Return the [x, y] coordinate for the center point of the cell that contains the specified text.  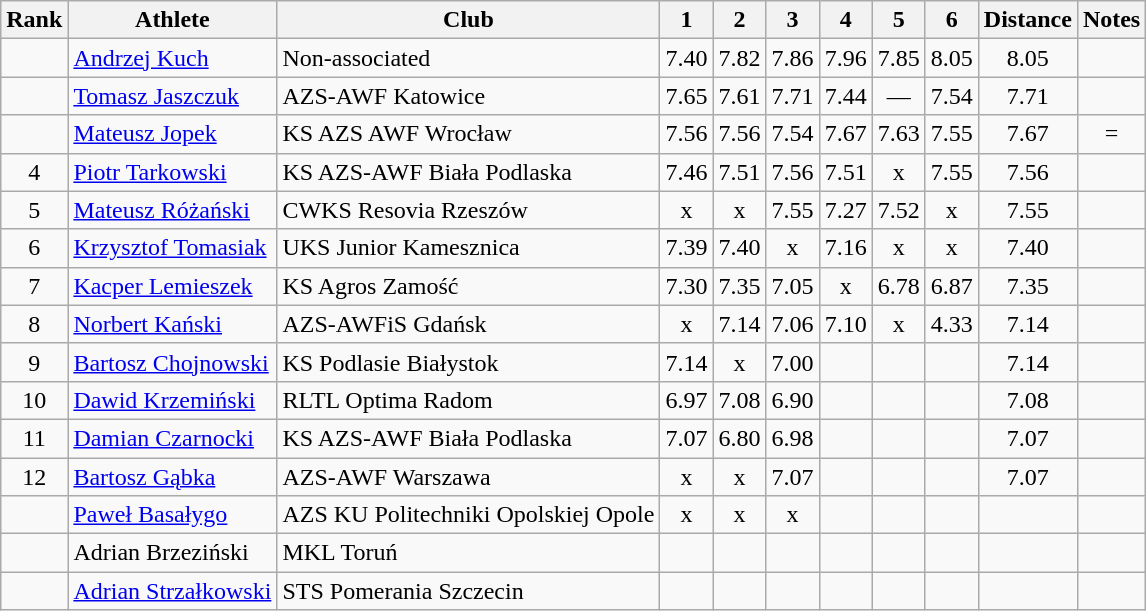
1 [686, 20]
8 [34, 324]
AZS-AWF Katowice [468, 96]
4.33 [952, 324]
= [1111, 134]
7.10 [846, 324]
11 [34, 438]
Notes [1111, 20]
12 [34, 477]
7.46 [686, 172]
7.44 [846, 96]
10 [34, 400]
6.90 [792, 400]
7 [34, 286]
— [898, 96]
KS AZS AWF Wrocław [468, 134]
7.96 [846, 58]
6.97 [686, 400]
7.16 [846, 248]
Bartosz Gąbka [172, 477]
7.63 [898, 134]
KS Agros Zamość [468, 286]
7.39 [686, 248]
RLTL Optima Radom [468, 400]
7.65 [686, 96]
3 [792, 20]
CWKS Resovia Rzeszów [468, 210]
AZS-AWF Warszawa [468, 477]
6.98 [792, 438]
7.06 [792, 324]
Club [468, 20]
7.00 [792, 362]
Bartosz Chojnowski [172, 362]
Paweł Basałygo [172, 515]
Non-associated [468, 58]
Mateusz Jopek [172, 134]
Andrzej Kuch [172, 58]
AZS KU Politechniki Opolskiej Opole [468, 515]
7.05 [792, 286]
Norbert Kański [172, 324]
7.30 [686, 286]
7.82 [740, 58]
Piotr Tarkowski [172, 172]
Kacper Lemieszek [172, 286]
Adrian Strzałkowski [172, 591]
AZS-AWFiS Gdańsk [468, 324]
6.78 [898, 286]
7.61 [740, 96]
Krzysztof Tomasiak [172, 248]
Tomasz Jaszczuk [172, 96]
7.52 [898, 210]
Damian Czarnocki [172, 438]
7.86 [792, 58]
6.80 [740, 438]
9 [34, 362]
6.87 [952, 286]
2 [740, 20]
KS Podlasie Białystok [468, 362]
Dawid Krzemiński [172, 400]
Adrian Brzeziński [172, 553]
MKL Toruń [468, 553]
7.27 [846, 210]
Rank [34, 20]
STS Pomerania Szczecin [468, 591]
Mateusz Różański [172, 210]
Athlete [172, 20]
UKS Junior Kamesznica [468, 248]
7.85 [898, 58]
Distance [1028, 20]
